Find where the given text appears and provide that cell's center as [X, Y] coordinate. 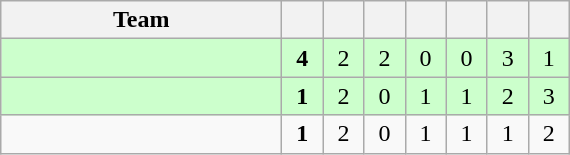
4 [302, 58]
Team [142, 20]
